From the cell containing the given text, extract its center point as (X, Y) coordinate. 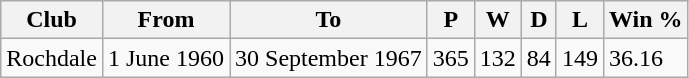
Rochdale (52, 58)
P (450, 20)
From (166, 20)
To (329, 20)
L (580, 20)
84 (538, 58)
36.16 (646, 58)
365 (450, 58)
Win % (646, 20)
W (498, 20)
1 June 1960 (166, 58)
D (538, 20)
30 September 1967 (329, 58)
Club (52, 20)
149 (580, 58)
132 (498, 58)
